For the text-containing cell, return its midpoint in (x, y) coordinate format. 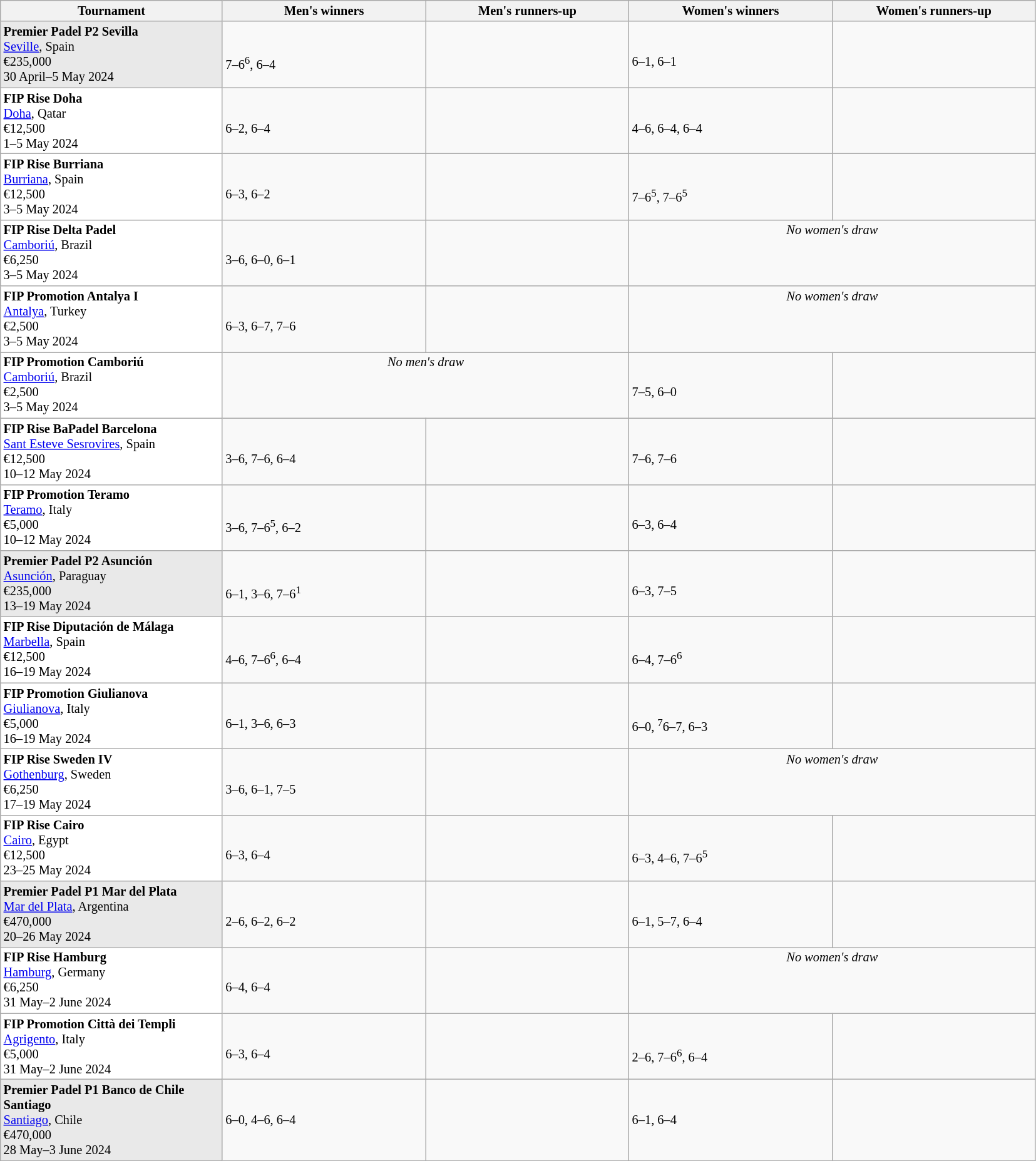
6–1, 3–6, 6–3 (324, 716)
6–0, 4–6, 6–4 (324, 1120)
Tournament (111, 11)
FIP Rise BaPadel BarcelonaSant Esteve Sesrovires, Spain€12,50010–12 May 2024 (111, 451)
6–1, 6–1 (731, 54)
Men's runners-up (527, 11)
FIP Rise CairoCairo, Egypt€12,50023–25 May 2024 (111, 848)
FIP Rise HamburgHamburg, Germany€6,25031 May–2 June 2024 (111, 980)
FIP Rise Sweden IVGothenburg, Sweden€6,25017–19 May 2024 (111, 782)
FIP Rise Diputación de MálagaMarbella, Spain€12,50016–19 May 2024 (111, 650)
FIP Promotion CamboriúCamboriú, Brazil€2,5003–5 May 2024 (111, 385)
7–65, 7–65 (731, 187)
6–0, 76–7, 6–3 (731, 716)
Premier Padel P1 Mar del PlataMar del Plata, Argentina€470,00020–26 May 2024 (111, 914)
6–3, 7–5 (731, 583)
6–3, 6–7, 7–6 (324, 319)
FIP Promotion TeramoTeramo, Italy€5,00010–12 May 2024 (111, 518)
3–6, 7–65, 6–2 (324, 518)
Premier Padel P2 AsunciónAsunción, Paraguay€235,00013–19 May 2024 (111, 583)
6–1, 6–4 (731, 1120)
FIP Promotion GiulianovaGiulianova, Italy€5,00016–19 May 2024 (111, 716)
7–6, 7–6 (731, 451)
3–6, 6–1, 7–5 (324, 782)
6–1, 3–6, 7–61 (324, 583)
2–6, 6–2, 6–2 (324, 914)
3–6, 6–0, 6–1 (324, 253)
6–3, 4–6, 7–65 (731, 848)
6–4, 6–4 (324, 980)
7–66, 6–4 (324, 54)
Premier Padel P2 SevillaSeville, Spain€235,00030 April–5 May 2024 (111, 54)
Men's winners (324, 11)
FIP Promotion Città dei TempliAgrigento, Italy€5,00031 May–2 June 2024 (111, 1046)
4–6, 7–66, 6–4 (324, 650)
6–3, 6–2 (324, 187)
4–6, 6–4, 6–4 (731, 121)
FIP Promotion Antalya IAntalya, Turkey€2,5003–5 May 2024 (111, 319)
7–5, 6–0 (731, 385)
2–6, 7–66, 6–4 (731, 1046)
6–2, 6–4 (324, 121)
Premier Padel P1 Banco de Chile SantiagoSantiago, Chile€470,00028 May–3 June 2024 (111, 1120)
FIP Rise Delta PadelCamboriú, Brazil€6,2503–5 May 2024 (111, 253)
6–4, 7–66 (731, 650)
Women's winners (731, 11)
Women's runners-up (934, 11)
FIP Rise DohaDoha, Qatar€12,5001–5 May 2024 (111, 121)
FIP Rise BurrianaBurriana, Spain€12,5003–5 May 2024 (111, 187)
No men's draw (426, 385)
3–6, 7–6, 6–4 (324, 451)
6–1, 5–7, 6–4 (731, 914)
